Scan for the cell matching the given text and deliver its (x, y) coordinate at center. 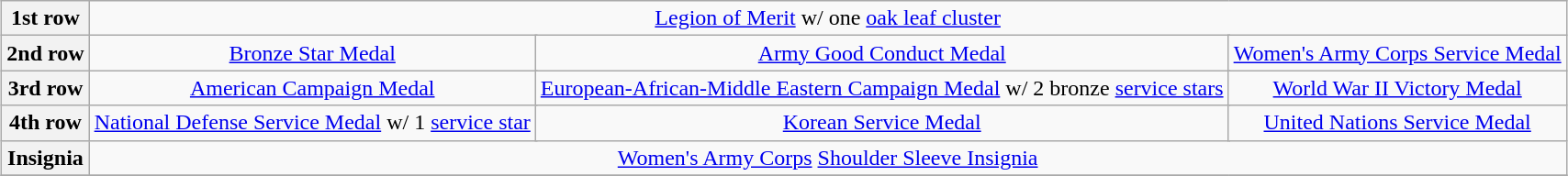
World War II Victory Medal (1397, 88)
American Campaign Medal (312, 88)
1st row (46, 18)
Korean Service Medal (881, 123)
Insignia (46, 158)
3rd row (46, 88)
National Defense Service Medal w/ 1 service star (312, 123)
Women's Army Corps Service Medal (1397, 53)
4th row (46, 123)
Army Good Conduct Medal (881, 53)
European-African-Middle Eastern Campaign Medal w/ 2 bronze service stars (881, 88)
2nd row (46, 53)
United Nations Service Medal (1397, 123)
Legion of Merit w/ one oak leaf cluster (828, 18)
Bronze Star Medal (312, 53)
Women's Army Corps Shoulder Sleeve Insignia (828, 158)
